Find where the given text appears and provide that cell's center as [x, y] coordinate. 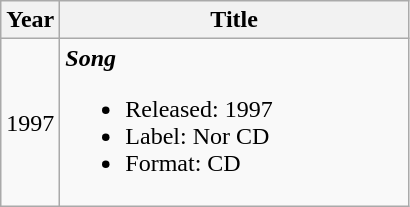
Title [234, 20]
Year [30, 20]
SongReleased: 1997Label: Nor CD Format: CD [234, 122]
1997 [30, 122]
